Capture the cell that displays the provided text and extract its [x, y] central coordinate. 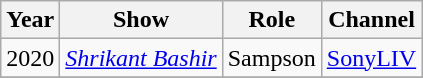
Show [141, 20]
Role [272, 20]
SonyLIV [371, 58]
Shrikant Bashir [141, 58]
Channel [371, 20]
Sampson [272, 58]
2020 [30, 58]
Year [30, 20]
